Find where the given text appears and provide that cell's center as (x, y) coordinate. 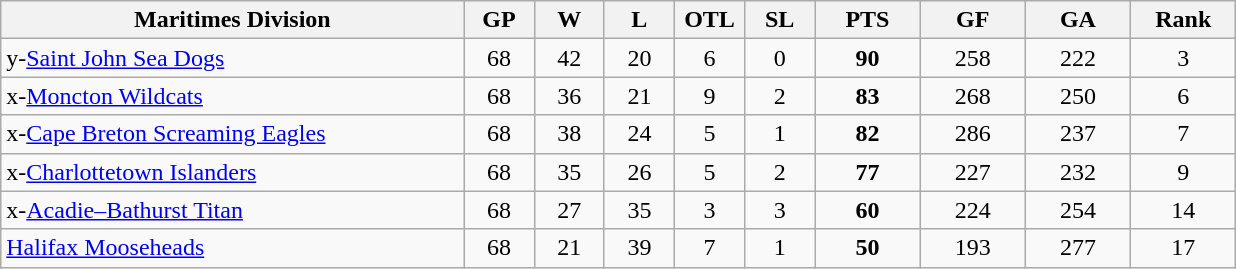
x-Charlottetown Islanders (232, 172)
OTL (709, 20)
237 (1078, 134)
42 (569, 58)
GA (1078, 20)
x-Acadie–Bathurst Titan (232, 210)
14 (1184, 210)
x-Moncton Wildcats (232, 96)
286 (972, 134)
GP (499, 20)
Rank (1184, 20)
277 (1078, 248)
Maritimes Division (232, 20)
90 (868, 58)
L (639, 20)
250 (1078, 96)
77 (868, 172)
SL (780, 20)
83 (868, 96)
258 (972, 58)
268 (972, 96)
PTS (868, 20)
26 (639, 172)
W (569, 20)
17 (1184, 248)
60 (868, 210)
x-Cape Breton Screaming Eagles (232, 134)
Halifax Mooseheads (232, 248)
GF (972, 20)
50 (868, 248)
227 (972, 172)
20 (639, 58)
254 (1078, 210)
82 (868, 134)
222 (1078, 58)
36 (569, 96)
39 (639, 248)
y-Saint John Sea Dogs (232, 58)
224 (972, 210)
0 (780, 58)
193 (972, 248)
232 (1078, 172)
27 (569, 210)
38 (569, 134)
24 (639, 134)
